Determine the (X, Y) coordinate at the center of the cell enclosing the given text.  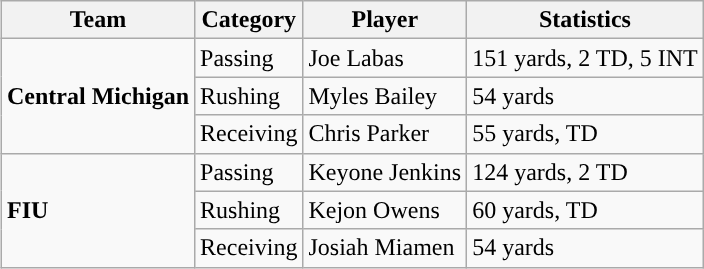
Chris Parker (385, 134)
Player (385, 20)
151 yards, 2 TD, 5 INT (586, 58)
Statistics (586, 20)
FIU (98, 210)
60 yards, TD (586, 210)
Joe Labas (385, 58)
Central Michigan (98, 96)
Team (98, 20)
55 yards, TD (586, 134)
Josiah Miamen (385, 248)
Myles Bailey (385, 96)
Category (249, 20)
Keyone Jenkins (385, 172)
Kejon Owens (385, 210)
124 yards, 2 TD (586, 172)
